Output the (X, Y) coordinate of the center of the cell containing the given text.  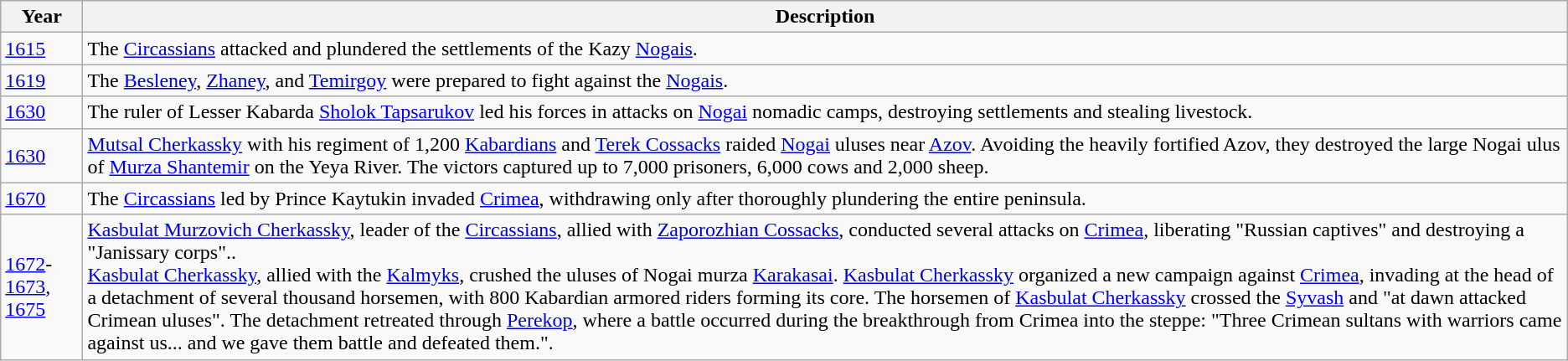
1670 (42, 199)
The ruler of Lesser Kabarda Sholok Tapsarukov led his forces in attacks on Nogai nomadic camps, destroying settlements and stealing livestock. (825, 112)
1619 (42, 80)
The Besleney, Zhaney, and Temirgoy were prepared to fight against the Nogais. (825, 80)
1615 (42, 49)
Year (42, 17)
1672-1673, 1675 (42, 286)
The Circassians led by Prince Kaytukin invaded Crimea, withdrawing only after thoroughly plundering the entire peninsula. (825, 199)
The Circassians attacked and plundered the settlements of the Kazy Nogais. (825, 49)
Description (825, 17)
